From the cell containing the given text, extract its center point as (x, y) coordinate. 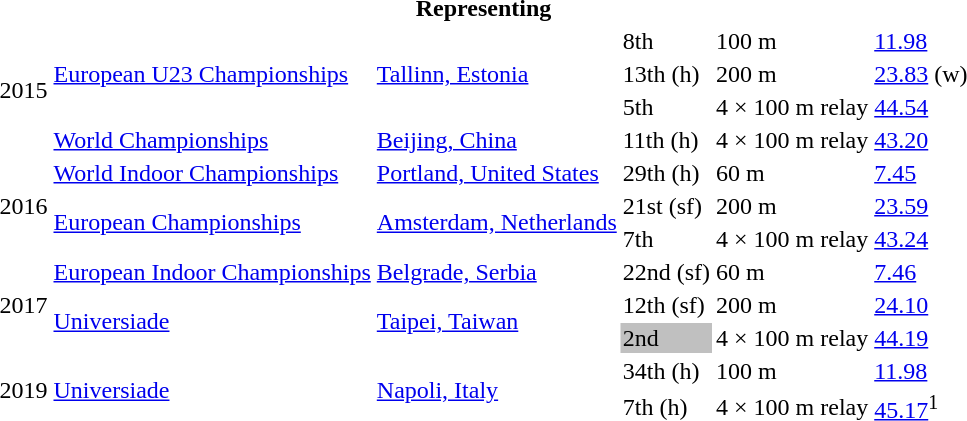
21st (sf) (666, 206)
2nd (666, 338)
7th (666, 239)
European Indoor Championships (212, 272)
Portland, United States (496, 173)
13th (h) (666, 74)
Universiade (212, 322)
World Championships (212, 140)
Amsterdam, Netherlands (496, 222)
Tallinn, Estonia (496, 74)
European U23 Championships (212, 74)
22nd (sf) (666, 272)
8th (666, 41)
European Championships (212, 222)
34th (h) (666, 371)
Beijing, China (496, 140)
29th (h) (666, 173)
5th (666, 107)
11th (h) (666, 140)
Taipei, Taiwan (496, 322)
Belgrade, Serbia (496, 272)
12th (sf) (666, 305)
World Indoor Championships (212, 173)
